Return the (X, Y) coordinate for the center point of the cell that contains the specified text.  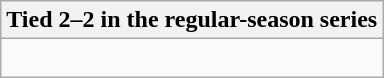
Tied 2–2 in the regular-season series (192, 20)
